Return (x, y) of the center of cell containing provided text 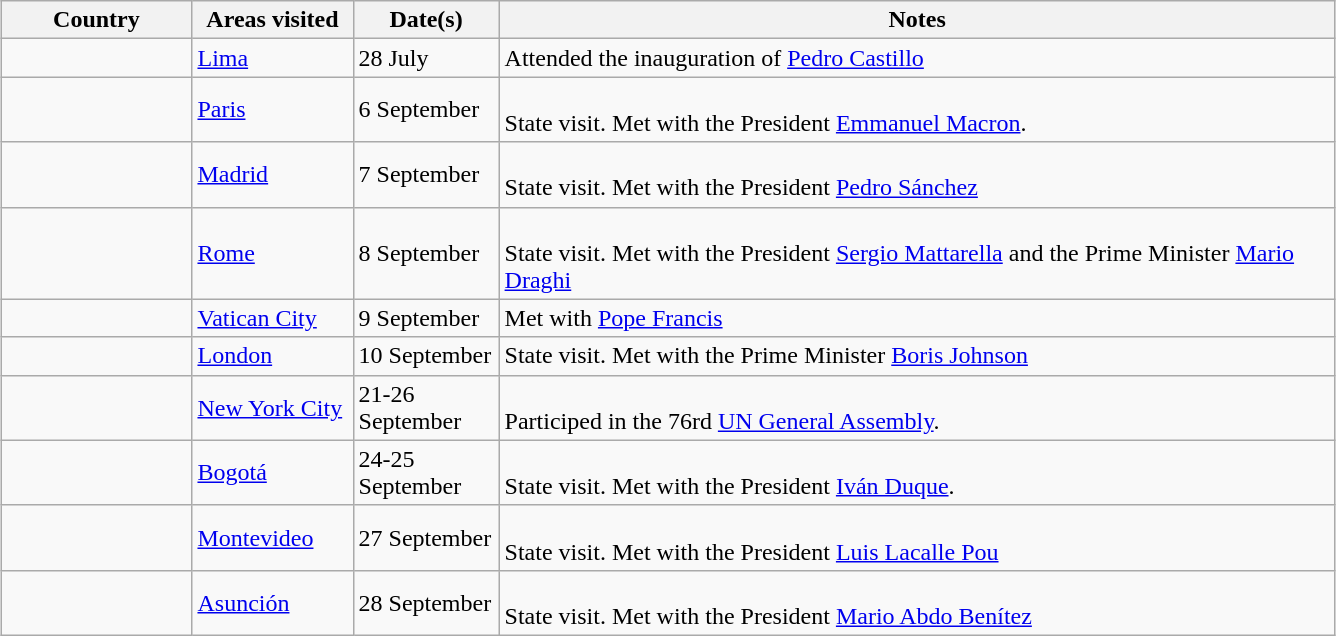
Date(s) (426, 20)
Madrid (272, 174)
Notes (917, 20)
21-26 September (426, 408)
24-25 September (426, 472)
28 July (426, 58)
10 September (426, 356)
State visit. Met with the President Iván Duque. (917, 472)
Areas visited (272, 20)
6 September (426, 110)
Bogotá (272, 472)
Vatican City (272, 318)
State visit. Met with the President Mario Abdo Benítez (917, 602)
Attended the inauguration of Pedro Castillo (917, 58)
Lima (272, 58)
London (272, 356)
State visit. Met with the President Sergio Mattarella and the Prime Minister Mario Draghi (917, 253)
State visit. Met with the President Pedro Sánchez (917, 174)
Asunción (272, 602)
State visit. Met with the President Luis Lacalle Pou (917, 538)
State visit. Met with the Prime Minister Boris Johnson (917, 356)
Participed in the 76rd UN General Assembly. (917, 408)
Met with Pope Francis (917, 318)
7 September (426, 174)
Paris (272, 110)
Montevideo (272, 538)
New York City (272, 408)
State visit. Met with the President Emmanuel Macron. (917, 110)
Rome (272, 253)
9 September (426, 318)
28 September (426, 602)
8 September (426, 253)
Country (96, 20)
27 September (426, 538)
